Pinpoint the cell where the given text exists, returning its (x, y) midpoint coordinate. 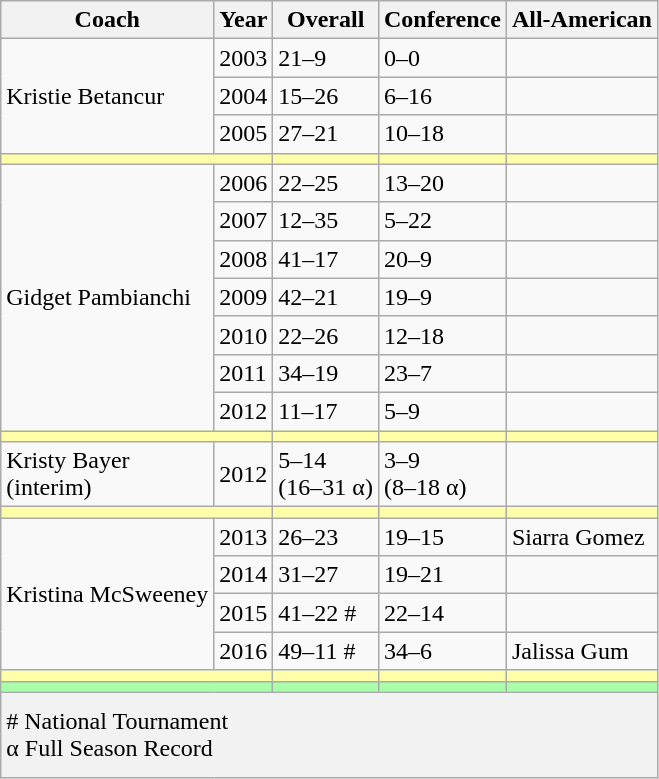
49–11 # (326, 651)
22–14 (442, 613)
2015 (244, 613)
41–22 # (326, 613)
0–0 (442, 58)
2003 (244, 58)
26–23 (326, 537)
3–9(8–18 α) (442, 474)
2008 (244, 259)
22–26 (326, 335)
Overall (326, 20)
34–6 (442, 651)
22–25 (326, 183)
Year (244, 20)
42–21 (326, 297)
2010 (244, 335)
13–20 (442, 183)
10–18 (442, 134)
2016 (244, 651)
41–17 (326, 259)
2011 (244, 373)
19–21 (442, 575)
20–9 (442, 259)
2014 (244, 575)
Kristina McSweeney (108, 594)
12–35 (326, 221)
Jalissa Gum (582, 651)
19–15 (442, 537)
5–14(16–31 α) (326, 474)
27–21 (326, 134)
5–22 (442, 221)
19–9 (442, 297)
All-American (582, 20)
Kristy Bayer(interim) (108, 474)
11–17 (326, 411)
21–9 (326, 58)
2006 (244, 183)
2007 (244, 221)
# National Tournamentα Full Season Record (330, 735)
Kristie Betancur (108, 96)
2013 (244, 537)
31–27 (326, 575)
Gidget Pambianchi (108, 297)
34–19 (326, 373)
23–7 (442, 373)
Conference (442, 20)
Coach (108, 20)
12–18 (442, 335)
2005 (244, 134)
2009 (244, 297)
2004 (244, 96)
6–16 (442, 96)
5–9 (442, 411)
Siarra Gomez (582, 537)
15–26 (326, 96)
